Return the (X, Y) coordinate for the center point of the cell that contains the specified text.  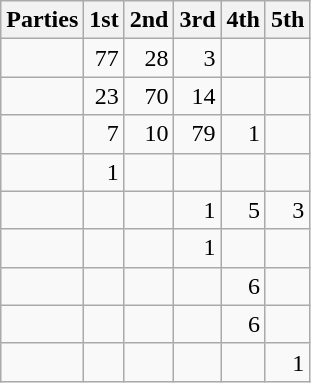
5 (243, 210)
5th (287, 20)
4th (243, 20)
1st (104, 20)
14 (198, 96)
79 (198, 134)
3rd (198, 20)
77 (104, 58)
2nd (149, 20)
70 (149, 96)
7 (104, 134)
10 (149, 134)
Parties (42, 20)
23 (104, 96)
28 (149, 58)
